Search for the cell housing the specified text and yield its (x, y) center coordinate. 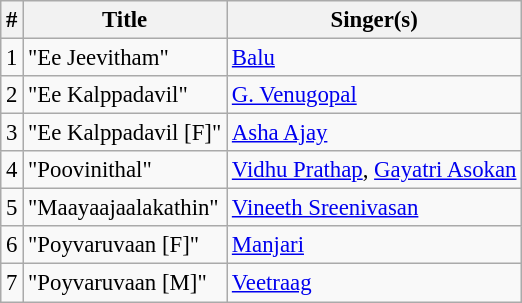
"Ee Kalppadavil" (125, 95)
G. Venugopal (374, 95)
"Ee Kalppadavil [F]" (125, 133)
Vineeth Sreenivasan (374, 208)
Asha Ajay (374, 133)
4 (12, 170)
Vidhu Prathap, Gayatri Asokan (374, 170)
Balu (374, 58)
6 (12, 245)
1 (12, 58)
7 (12, 283)
Manjari (374, 245)
2 (12, 95)
3 (12, 133)
"Poyvaruvaan [M]" (125, 283)
5 (12, 208)
# (12, 20)
"Poyvaruvaan [F]" (125, 245)
"Maayaajaalakathin" (125, 208)
Veetraag (374, 283)
Title (125, 20)
"Poovinithal" (125, 170)
"Ee Jeevitham" (125, 58)
Singer(s) (374, 20)
